Return [x, y] of the center of cell containing provided text 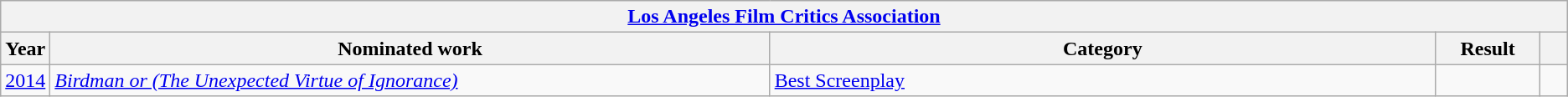
Nominated work [410, 48]
Best Screenplay [1102, 80]
Birdman or (The Unexpected Virtue of Ignorance) [410, 80]
2014 [25, 80]
Category [1102, 48]
Los Angeles Film Critics Association [784, 17]
Year [25, 48]
Result [1488, 48]
